Locate the cell with the specified text and output its [X, Y] center coordinate. 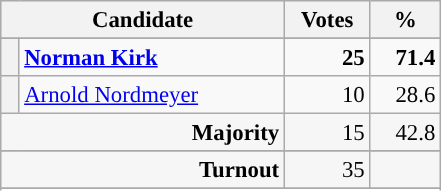
Turnout [143, 170]
15 [327, 133]
Votes [327, 20]
10 [327, 95]
25 [327, 58]
71.4 [406, 58]
28.6 [406, 95]
42.8 [406, 133]
% [406, 20]
Norman Kirk [152, 58]
Candidate [143, 20]
Arnold Nordmeyer [152, 95]
Majority [143, 133]
35 [327, 170]
